Determine the (x, y) coordinate at the center of the cell enclosing the given text.  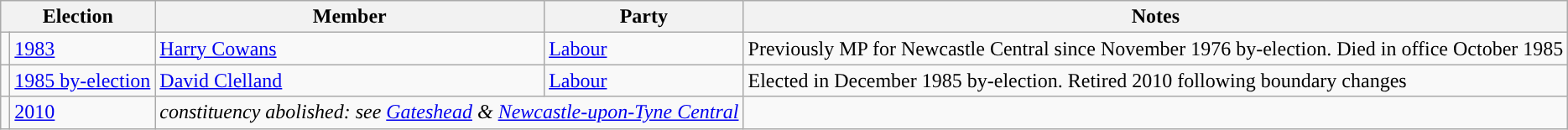
Member (350, 17)
1985 by-election (82, 81)
1983 (82, 49)
constituency abolished: see Gateshead & Newcastle-upon-Tyne Central (450, 112)
Elected in December 1985 by-election. Retired 2010 following boundary changes (1156, 81)
Notes (1156, 17)
2010 (82, 112)
Party (644, 17)
Harry Cowans (350, 49)
Previously MP for Newcastle Central since November 1976 by-election. Died in office October 1985 (1156, 49)
Election (78, 17)
David Clelland (350, 81)
